Find where the given text appears and provide that cell's center as [x, y] coordinate. 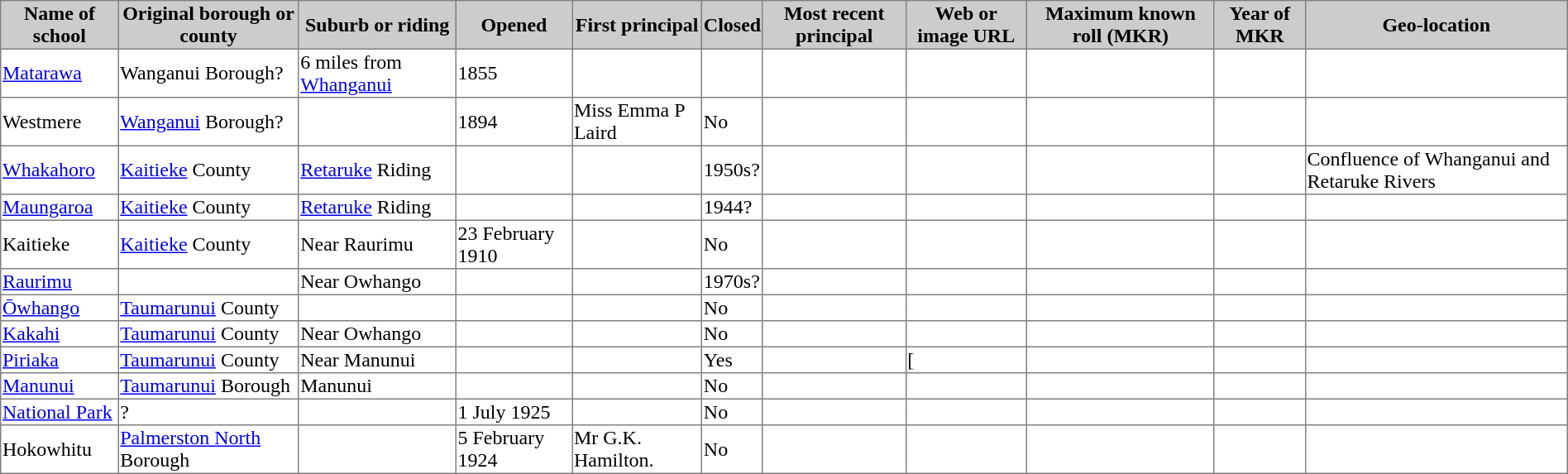
Raurimu [60, 282]
Web or image URL [966, 25]
Matarawa [60, 73]
Ōwhango [60, 308]
Near Manunui [377, 360]
5 February 1924 [514, 449]
1 July 1925 [514, 412]
1855 [514, 73]
Maximum known roll (MKR) [1120, 25]
Yes [733, 360]
Closed [733, 25]
Name of school [60, 25]
[ [966, 360]
6 miles from Whanganui [377, 73]
Kakahi [60, 334]
Year of MKR [1260, 25]
First principal [637, 25]
1950s? [733, 170]
Confluence of Whanganui and Retaruke Rivers [1436, 170]
Westmere [60, 122]
Geo-location [1436, 25]
Piriaka [60, 360]
Opened [514, 25]
Hokowhitu [60, 449]
Most recent principal [834, 25]
1894 [514, 122]
? [208, 412]
Near Raurimu [377, 244]
1970s? [733, 282]
Palmerston North Borough [208, 449]
23 February 1910 [514, 244]
Taumarunui Borough [208, 386]
Miss Emma P Laird [637, 122]
Suburb or riding [377, 25]
1944? [733, 208]
Original borough or county [208, 25]
Mr G.K. Hamilton. [637, 449]
Maungaroa [60, 208]
Kaitieke [60, 244]
Whakahoro [60, 170]
National Park [60, 412]
